Find where the given text appears and provide that cell's center as [X, Y] coordinate. 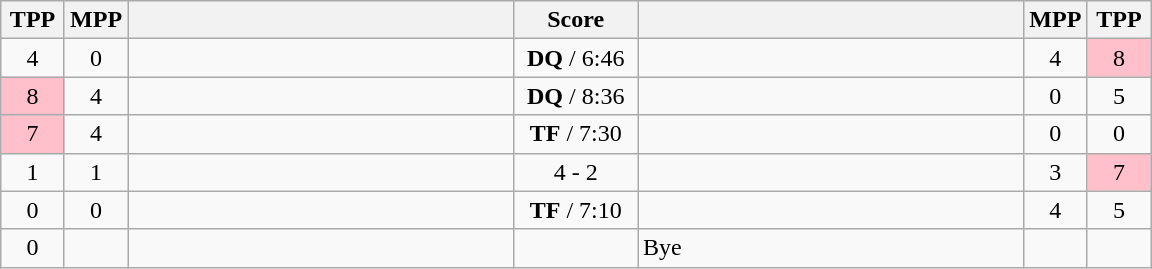
DQ / 8:36 [576, 96]
TF / 7:30 [576, 134]
Score [576, 20]
4 - 2 [576, 172]
DQ / 6:46 [576, 58]
TF / 7:10 [576, 210]
Bye [831, 248]
3 [1056, 172]
